Capture the cell that displays the provided text and extract its (x, y) central coordinate. 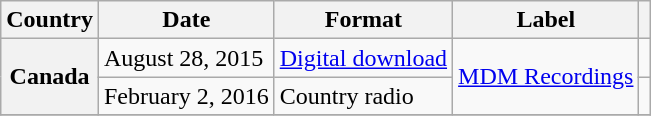
Country radio (363, 96)
Canada (50, 77)
Format (363, 20)
February 2, 2016 (186, 96)
Country (50, 20)
Date (186, 20)
August 28, 2015 (186, 58)
Label (546, 20)
MDM Recordings (546, 77)
Digital download (363, 58)
